Determine the (X, Y) coordinate at the center of the cell enclosing the given text.  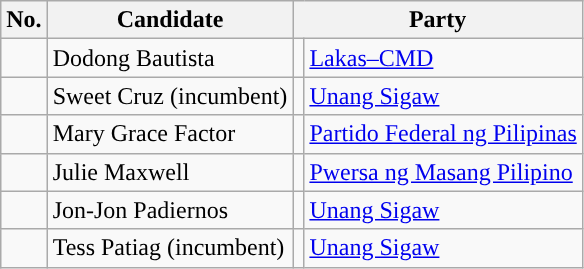
Lakas–CMD (443, 58)
Candidate (170, 20)
Mary Grace Factor (170, 134)
Tess Patiag (incumbent) (170, 248)
Pwersa ng Masang Pilipino (443, 172)
Party (438, 20)
Dodong Bautista (170, 58)
Sweet Cruz (incumbent) (170, 96)
Partido Federal ng Pilipinas (443, 134)
Julie Maxwell (170, 172)
Jon-Jon Padiernos (170, 210)
No. (24, 20)
